Pinpoint the cell where the given text exists, returning its (X, Y) midpoint coordinate. 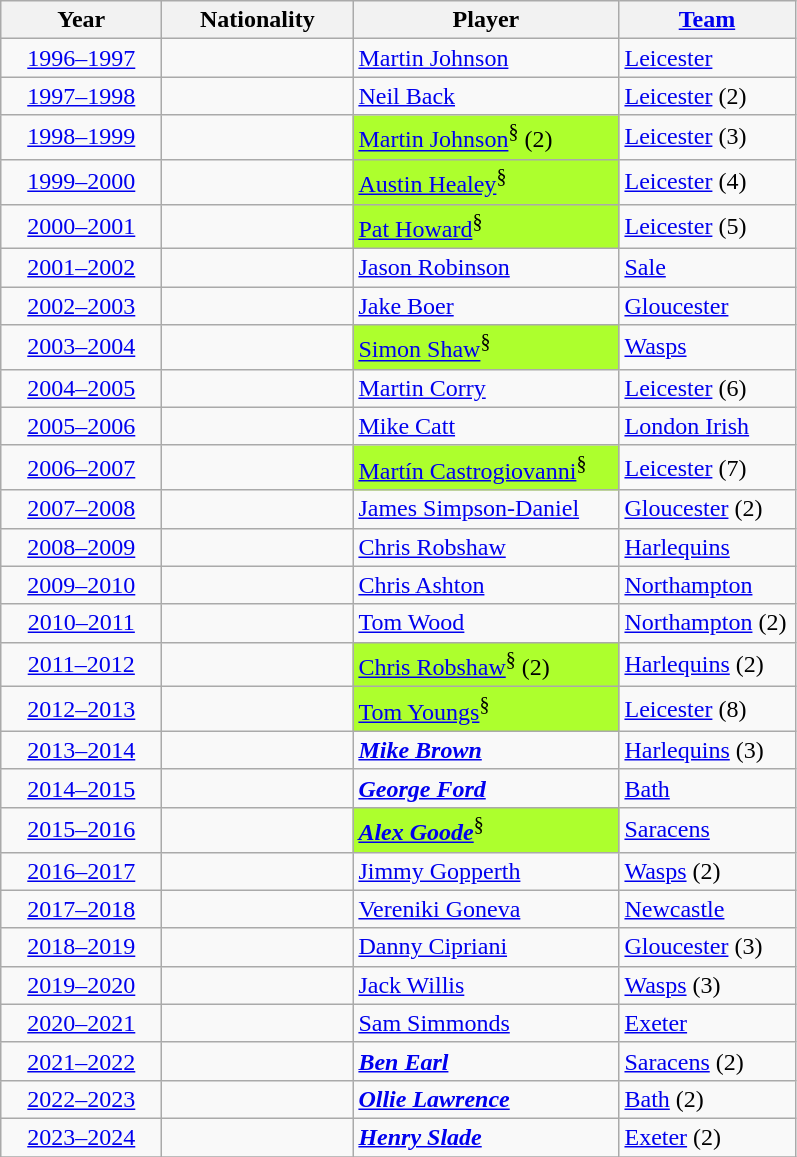
Danny Cipriani (486, 947)
Leicester (707, 58)
Tom Youngs§ (486, 710)
2004–2005 (82, 388)
2010–2011 (82, 623)
Northampton (2) (707, 623)
Team (707, 20)
2023–2024 (82, 1137)
Chris Robshaw§ (2) (486, 664)
Ben Earl (486, 1061)
2002–2003 (82, 306)
2021–2022 (82, 1061)
Leicester (6) (707, 388)
Harlequins (3) (707, 750)
2007–2008 (82, 509)
Pat Howard§ (486, 226)
1996–1997 (82, 58)
Northampton (707, 585)
2017–2018 (82, 909)
2011–2012 (82, 664)
Chris Ashton (486, 585)
Mike Brown (486, 750)
Saracens (707, 830)
Jack Willis (486, 985)
2000–2001 (82, 226)
2019–2020 (82, 985)
Alex Goode§ (486, 830)
Henry Slade (486, 1137)
Gloucester (3) (707, 947)
Exeter (707, 1023)
Leicester (4) (707, 182)
Martin Johnson§ (2) (486, 138)
2001–2002 (82, 268)
Ollie Lawrence (486, 1099)
Chris Robshaw (486, 547)
Leicester (8) (707, 710)
2022–2023 (82, 1099)
George Ford (486, 788)
Wasps (2) (707, 871)
Martin Johnson (486, 58)
Player (486, 20)
Sale (707, 268)
2015–2016 (82, 830)
1998–1999 (82, 138)
Newcastle (707, 909)
Austin Healey§ (486, 182)
London Irish (707, 426)
Nationality (258, 20)
2014–2015 (82, 788)
Vereniki Goneva (486, 909)
Jason Robinson (486, 268)
Sam Simmonds (486, 1023)
Leicester (3) (707, 138)
Bath (707, 788)
Jimmy Gopperth (486, 871)
Leicester (5) (707, 226)
1997–1998 (82, 96)
Year (82, 20)
James Simpson-Daniel (486, 509)
Martin Corry (486, 388)
1999–2000 (82, 182)
Martín Castrogiovanni§ (486, 468)
Wasps (3) (707, 985)
Simon Shaw§ (486, 348)
Mike Catt (486, 426)
Leicester (7) (707, 468)
Harlequins (707, 547)
2009–2010 (82, 585)
2008–2009 (82, 547)
Tom Wood (486, 623)
Neil Back (486, 96)
Saracens (2) (707, 1061)
Bath (2) (707, 1099)
Wasps (707, 348)
2005–2006 (82, 426)
Gloucester (707, 306)
2012–2013 (82, 710)
Harlequins (2) (707, 664)
Gloucester (2) (707, 509)
2003–2004 (82, 348)
Exeter (2) (707, 1137)
Leicester (2) (707, 96)
2013–2014 (82, 750)
2020–2021 (82, 1023)
2006–2007 (82, 468)
Jake Boer (486, 306)
2018–2019 (82, 947)
2016–2017 (82, 871)
